Determine the (X, Y) coordinate at the center of the cell enclosing the given text.  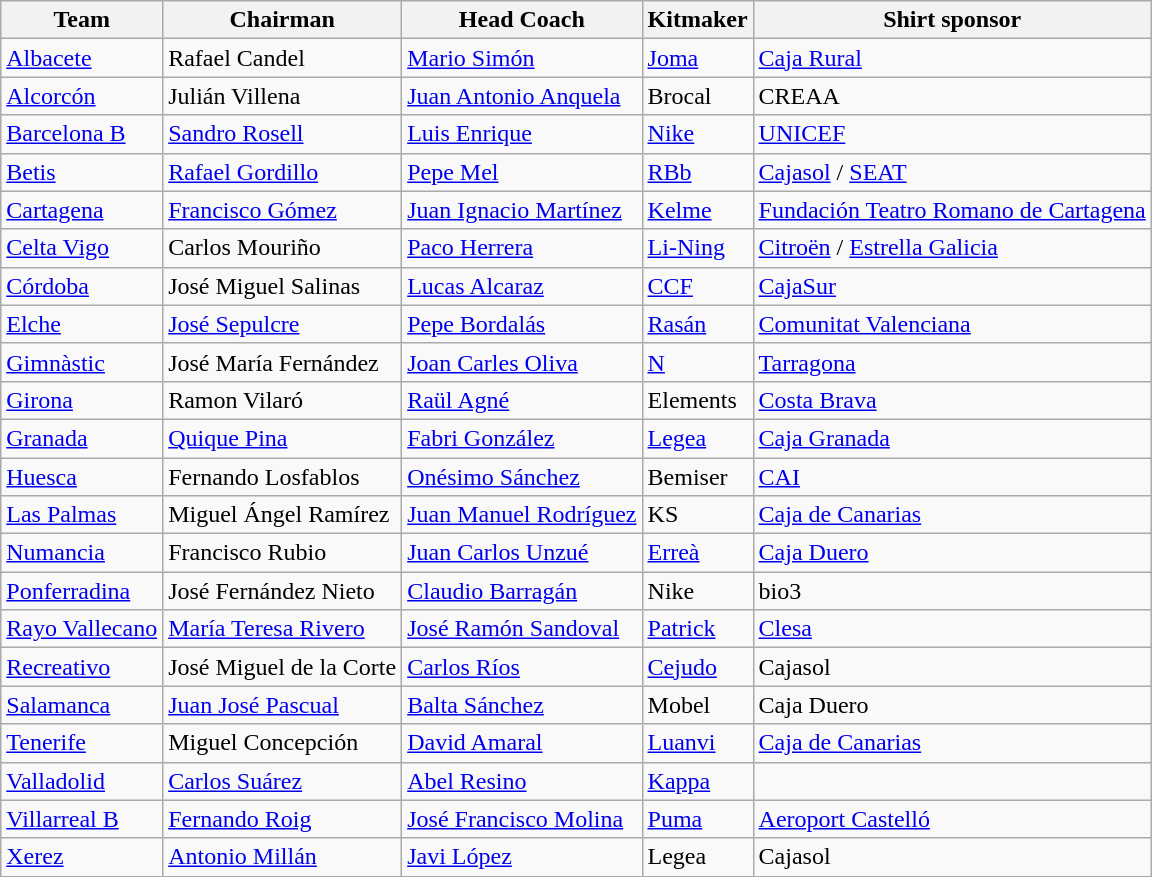
Miguel Ángel Ramírez (282, 515)
Elements (698, 400)
Rasán (698, 324)
Francisco Gómez (282, 210)
José Miguel Salinas (282, 286)
Barcelona B (82, 134)
CREAA (952, 96)
Kelme (698, 210)
RBb (698, 172)
Citroën / Estrella Galicia (952, 248)
CajaSur (952, 286)
Mario Simón (522, 58)
Granada (82, 438)
Julián Villena (282, 96)
Kitmaker (698, 20)
Xerez (82, 857)
Girona (82, 400)
Javi López (522, 857)
Antonio Millán (282, 857)
José Francisco Molina (522, 819)
Quique Pina (282, 438)
Recreativo (82, 667)
José Sepulcre (282, 324)
Erreà (698, 553)
Elche (82, 324)
N (698, 362)
Betis (82, 172)
Córdoba (82, 286)
Tarragona (952, 362)
Caja Granada (952, 438)
Valladolid (82, 781)
Juan Manuel Rodríguez (522, 515)
Francisco Rubio (282, 553)
Cartagena (82, 210)
bio3 (952, 591)
Salamanca (82, 705)
Brocal (698, 96)
Joma (698, 58)
Pepe Mel (522, 172)
Ponferradina (82, 591)
Comunitat Valenciana (952, 324)
Head Coach (522, 20)
Cejudo (698, 667)
Mobel (698, 705)
Albacete (82, 58)
Team (82, 20)
Rafael Candel (282, 58)
Fernando Losfablos (282, 477)
Alcorcón (82, 96)
Lucas Alcaraz (522, 286)
UNICEF (952, 134)
Fabri González (522, 438)
David Amaral (522, 743)
Ramon Vilaró (282, 400)
Joan Carles Oliva (522, 362)
Chairman (282, 20)
Shirt sponsor (952, 20)
Abel Resino (522, 781)
Cajasol / SEAT (952, 172)
Las Palmas (82, 515)
Caja Rural (952, 58)
José Ramón Sandoval (522, 629)
José Fernández Nieto (282, 591)
Gimnàstic (82, 362)
Rafael Gordillo (282, 172)
Puma (698, 819)
Li-Ning (698, 248)
Clesa (952, 629)
CAI (952, 477)
José María Fernández (282, 362)
José Miguel de la Corte (282, 667)
Luanvi (698, 743)
Paco Herrera (522, 248)
Miguel Concepción (282, 743)
Juan Antonio Anquela (522, 96)
Carlos Suárez (282, 781)
Juan Carlos Unzué (522, 553)
Fernando Roig (282, 819)
Juan Ignacio Martínez (522, 210)
María Teresa Rivero (282, 629)
Aeroport Castelló (952, 819)
Patrick (698, 629)
Raül Agné (522, 400)
Bemiser (698, 477)
Claudio Barragán (522, 591)
Tenerife (82, 743)
Numancia (82, 553)
Rayo Vallecano (82, 629)
CCF (698, 286)
Luis Enrique (522, 134)
Sandro Rosell (282, 134)
Fundación Teatro Romano de Cartagena (952, 210)
KS (698, 515)
Juan José Pascual (282, 705)
Costa Brava (952, 400)
Huesca (82, 477)
Celta Vigo (82, 248)
Carlos Mouriño (282, 248)
Villarreal B (82, 819)
Carlos Ríos (522, 667)
Onésimo Sánchez (522, 477)
Balta Sánchez (522, 705)
Pepe Bordalás (522, 324)
Kappa (698, 781)
